Capture the cell that displays the provided text and extract its [X, Y] central coordinate. 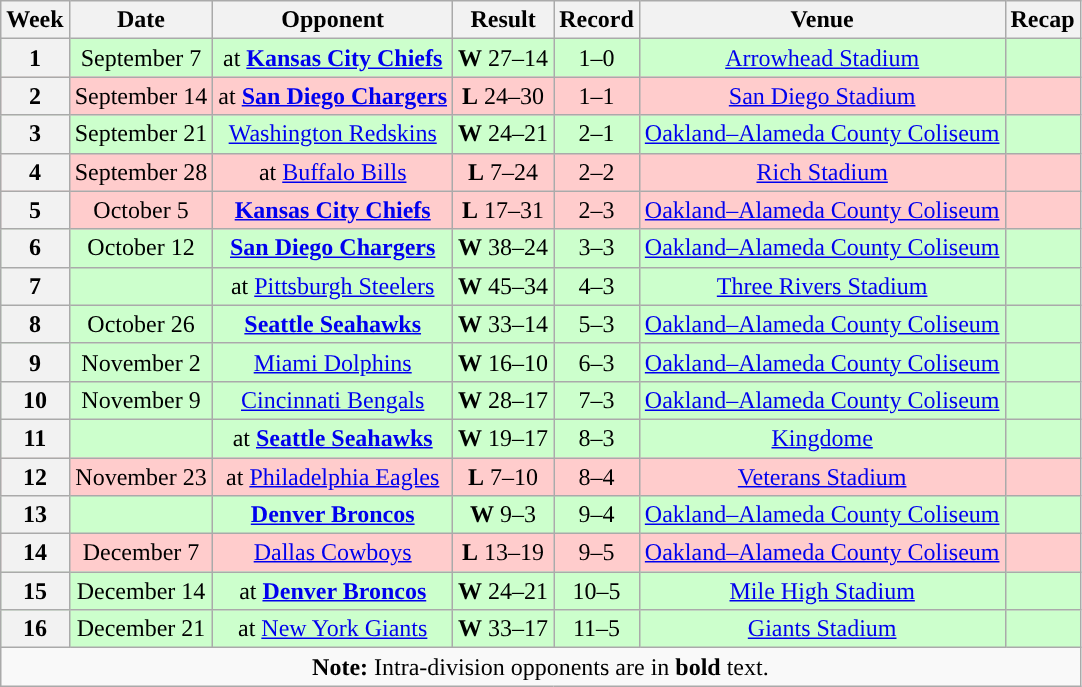
Date [141, 20]
September 14 [141, 96]
Kingdome [822, 438]
at Kansas City Chiefs [333, 58]
L 24–30 [504, 96]
5–3 [597, 324]
Kansas City Chiefs [333, 210]
September 21 [141, 134]
14 [35, 553]
W 33–17 [504, 629]
Seattle Seahawks [333, 324]
Rich Stadium [822, 172]
5 [35, 210]
8–4 [597, 477]
November 23 [141, 477]
Miami Dolphins [333, 362]
Result [504, 20]
2–2 [597, 172]
7–3 [597, 400]
at Denver Broncos [333, 591]
Veterans Stadium [822, 477]
December 21 [141, 629]
L 7–10 [504, 477]
Venue [822, 20]
11–5 [597, 629]
Arrowhead Stadium [822, 58]
16 [35, 629]
at New York Giants [333, 629]
9 [35, 362]
at Philadelphia Eagles [333, 477]
November 2 [141, 362]
12 [35, 477]
L 13–19 [504, 553]
8–3 [597, 438]
9–4 [597, 515]
Week [35, 20]
San Diego Stadium [822, 96]
10–5 [597, 591]
October 12 [141, 248]
W 27–14 [504, 58]
4 [35, 172]
Dallas Cowboys [333, 553]
W 19–17 [504, 438]
Giants Stadium [822, 629]
Recap [1042, 20]
November 9 [141, 400]
11 [35, 438]
6–3 [597, 362]
15 [35, 591]
Mile High Stadium [822, 591]
8 [35, 324]
September 28 [141, 172]
2–3 [597, 210]
7 [35, 286]
Opponent [333, 20]
4–3 [597, 286]
Three Rivers Stadium [822, 286]
L 7–24 [504, 172]
3 [35, 134]
Washington Redskins [333, 134]
at Seattle Seahawks [333, 438]
at Buffalo Bills [333, 172]
W 33–14 [504, 324]
W 45–34 [504, 286]
Note: Intra-division opponents are in bold text. [540, 667]
W 38–24 [504, 248]
2–1 [597, 134]
L 17–31 [504, 210]
2 [35, 96]
1–0 [597, 58]
Record [597, 20]
6 [35, 248]
Cincinnati Bengals [333, 400]
September 7 [141, 58]
October 26 [141, 324]
9–5 [597, 553]
W 9–3 [504, 515]
W 28–17 [504, 400]
at Pittsburgh Steelers [333, 286]
10 [35, 400]
October 5 [141, 210]
3–3 [597, 248]
December 7 [141, 553]
13 [35, 515]
Denver Broncos [333, 515]
W 16–10 [504, 362]
December 14 [141, 591]
1 [35, 58]
at San Diego Chargers [333, 96]
1–1 [597, 96]
San Diego Chargers [333, 248]
